Identify which cell holds the provided text, then report its [x, y] central coordinate. 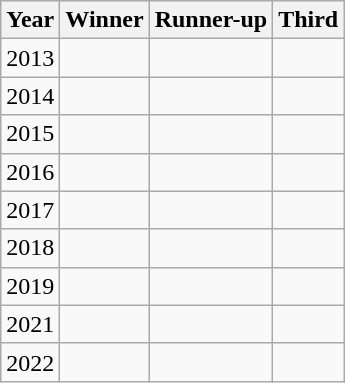
2017 [30, 210]
2016 [30, 172]
2019 [30, 286]
Year [30, 20]
2015 [30, 134]
2013 [30, 58]
Runner-up [211, 20]
2014 [30, 96]
2018 [30, 248]
Winner [104, 20]
Third [308, 20]
2022 [30, 362]
2021 [30, 324]
